Determine the (X, Y) coordinate at the center of the cell enclosing the given text.  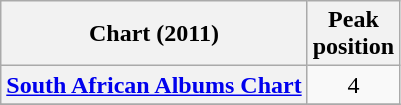
South African Albums Chart (154, 85)
Chart (2011) (154, 34)
Peakposition (353, 34)
4 (353, 85)
